Provide the (X, Y) coordinate of the cell's center where the given text is located.  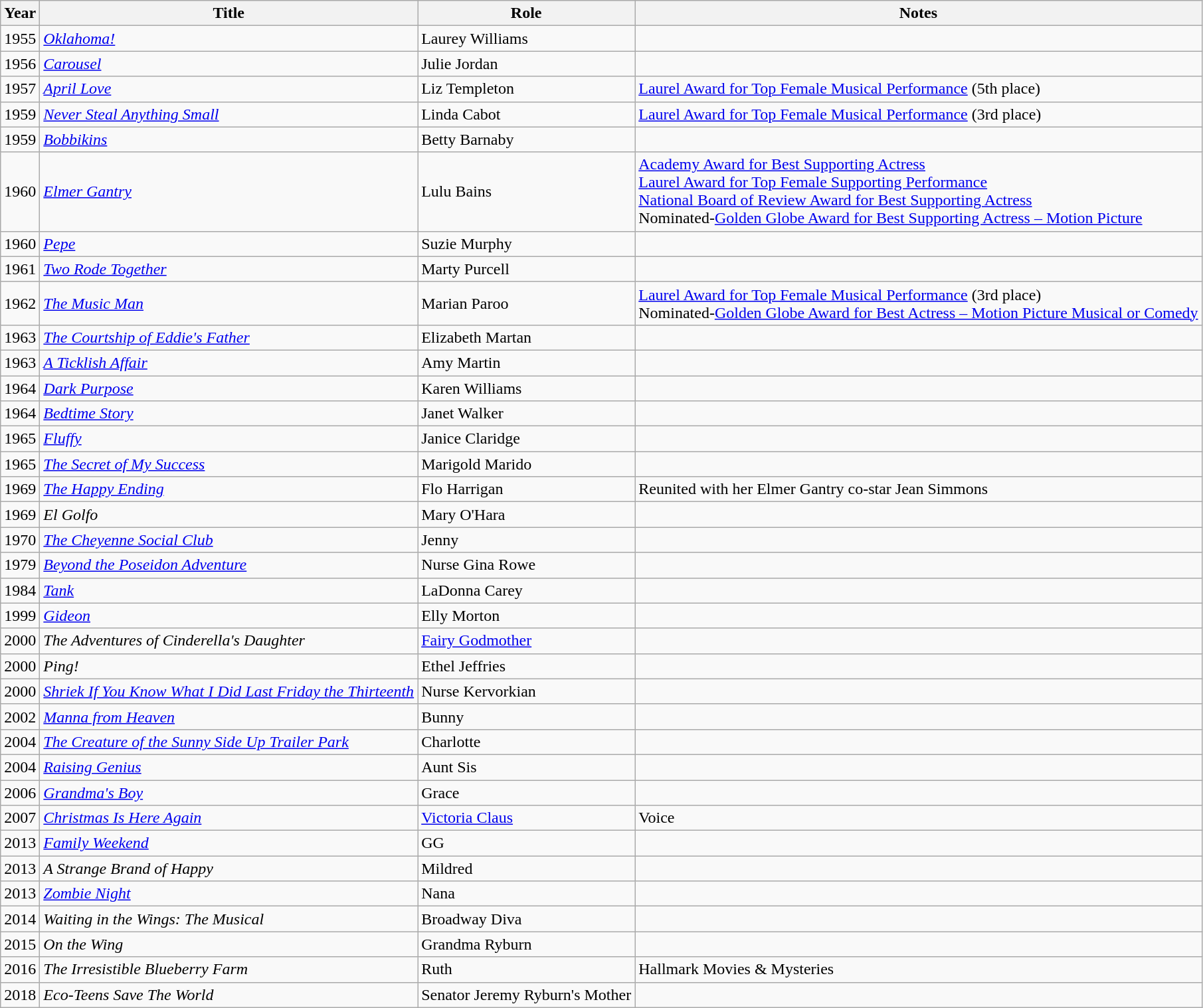
The Adventures of Cinderella's Daughter (229, 641)
Jenny (526, 540)
Laurel Award for Top Female Musical Performance (3rd place)Nominated-Golden Globe Award for Best Actress – Motion Picture Musical or Comedy (918, 303)
2014 (20, 919)
Two Rode Together (229, 269)
On the Wing (229, 944)
Carousel (229, 64)
Mary O'Hara (526, 515)
Zombie Night (229, 894)
El Golfo (229, 515)
Bedtime Story (229, 414)
Elmer Gantry (229, 191)
Broadway Diva (526, 919)
Family Weekend (229, 843)
Nurse Kervorkian (526, 691)
Never Steal Anything Small (229, 114)
Hallmark Movies & Mysteries (918, 969)
2007 (20, 818)
Title (229, 13)
Beyond the Poseidon Adventure (229, 565)
The Secret of My Success (229, 464)
2018 (20, 995)
The Music Man (229, 303)
Suzie Murphy (526, 244)
The Creature of the Sunny Side Up Trailer Park (229, 742)
Role (526, 13)
Janet Walker (526, 414)
Ping! (229, 666)
Gideon (229, 616)
Nurse Gina Rowe (526, 565)
The Irresistible Blueberry Farm (229, 969)
Waiting in the Wings: The Musical (229, 919)
Senator Jeremy Ryburn's Mother (526, 995)
Bunny (526, 716)
Eco-Teens Save The World (229, 995)
2015 (20, 944)
Reunited with her Elmer Gantry co-star Jean Simmons (918, 489)
Linda Cabot (526, 114)
Victoria Claus (526, 818)
Amy Martin (526, 363)
Year (20, 13)
1979 (20, 565)
Julie Jordan (526, 64)
Aunt Sis (526, 767)
1970 (20, 540)
Ethel Jeffries (526, 666)
Marian Paroo (526, 303)
Marty Purcell (526, 269)
Lulu Bains (526, 191)
Fluffy (229, 439)
Nana (526, 894)
A Ticklish Affair (229, 363)
Grandma Ryburn (526, 944)
Tank (229, 590)
2016 (20, 969)
Laurel Award for Top Female Musical Performance (5th place) (918, 89)
The Courtship of Eddie's Father (229, 337)
Karen Williams (526, 388)
Laurel Award for Top Female Musical Performance (3rd place) (918, 114)
Janice Claridge (526, 439)
2006 (20, 792)
The Cheyenne Social Club (229, 540)
Christmas Is Here Again (229, 818)
GG (526, 843)
A Strange Brand of Happy (229, 869)
Betty Barnaby (526, 139)
Flo Harrigan (526, 489)
Manna from Heaven (229, 716)
Mildred (526, 869)
Grace (526, 792)
1955 (20, 39)
Elizabeth Martan (526, 337)
2002 (20, 716)
1984 (20, 590)
Elly Morton (526, 616)
Laurey Williams (526, 39)
April Love (229, 89)
Grandma's Boy (229, 792)
Oklahoma! (229, 39)
LaDonna Carey (526, 590)
Shriek If You Know What I Did Last Friday the Thirteenth (229, 691)
The Happy Ending (229, 489)
Fairy Godmother (526, 641)
1999 (20, 616)
Voice (918, 818)
Marigold Marido (526, 464)
Ruth (526, 969)
1957 (20, 89)
1961 (20, 269)
Bobbikins (229, 139)
Charlotte (526, 742)
1962 (20, 303)
Dark Purpose (229, 388)
Notes (918, 13)
Liz Templeton (526, 89)
Pepe (229, 244)
1956 (20, 64)
Raising Genius (229, 767)
